Detect which cell encompasses the target text, then output its [X, Y] center coordinate. 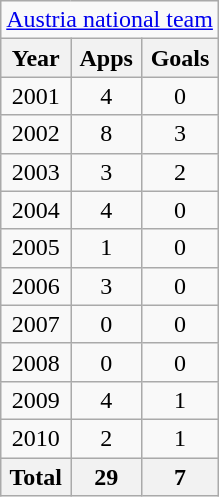
2009 [36, 400]
2006 [36, 286]
Austria national team [110, 20]
2010 [36, 438]
7 [180, 477]
2003 [36, 172]
8 [106, 134]
2004 [36, 210]
Apps [106, 58]
2008 [36, 362]
2007 [36, 324]
2005 [36, 248]
Total [36, 477]
Goals [180, 58]
2002 [36, 134]
2001 [36, 96]
Year [36, 58]
29 [106, 477]
